Return the [X, Y] coordinate for the center point of the cell that contains the specified text.  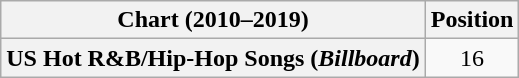
US Hot R&B/Hip-Hop Songs (Billboard) [213, 58]
Position [472, 20]
16 [472, 58]
Chart (2010–2019) [213, 20]
